Output the [X, Y] coordinate of the center of the cell containing the given text.  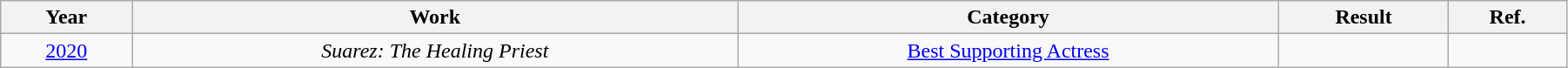
Year [66, 17]
Suarez: The Healing Priest [435, 51]
Work [435, 17]
Best Supporting Actress [1008, 51]
Result [1363, 17]
2020 [66, 51]
Ref. [1508, 17]
Category [1008, 17]
